Locate the cell with the specified text and output its (x, y) center coordinate. 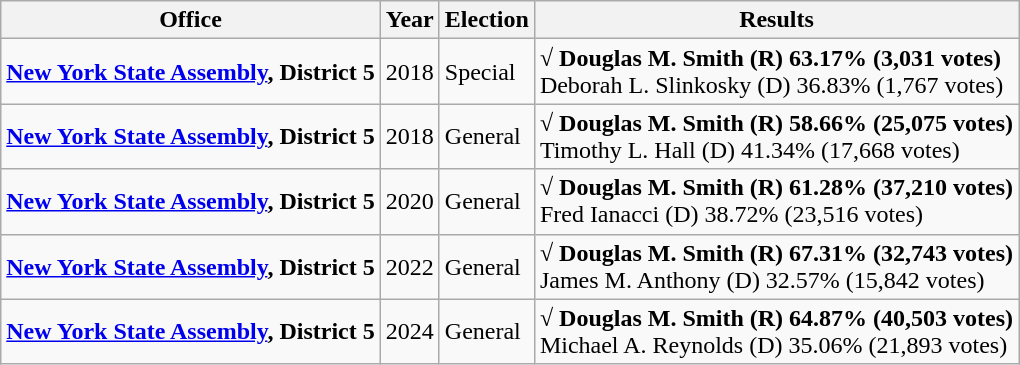
√ Douglas M. Smith (R) 63.17% (3,031 votes)Deborah L. Slinkosky (D) 36.83% (1,767 votes) (776, 72)
√ Douglas M. Smith (R) 61.28% (37,210 votes)Fred Ianacci (D) 38.72% (23,516 votes) (776, 202)
Special (486, 72)
Office (190, 20)
√ Douglas M. Smith (R) 64.87% (40,503 votes)Michael A. Reynolds (D) 35.06% (21,893 votes) (776, 332)
2020 (410, 202)
√ Douglas M. Smith (R) 58.66% (25,075 votes)Timothy L. Hall (D) 41.34% (17,668 votes) (776, 136)
2022 (410, 266)
Results (776, 20)
Year (410, 20)
Election (486, 20)
2024 (410, 332)
√ Douglas M. Smith (R) 67.31% (32,743 votes)James M. Anthony (D) 32.57% (15,842 votes) (776, 266)
